Output the (X, Y) coordinate of the center of the cell containing the given text.  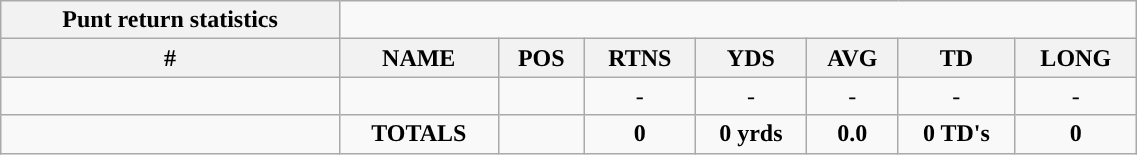
Punt return statistics (170, 20)
TD (956, 58)
0 yrds (750, 134)
0 TD's (956, 134)
LONG (1076, 58)
# (170, 58)
NAME (418, 58)
POS (541, 58)
0.0 (852, 134)
TOTALS (418, 134)
AVG (852, 58)
RTNS (640, 58)
YDS (750, 58)
